Scan for the cell matching the given text and deliver its [X, Y] coordinate at center. 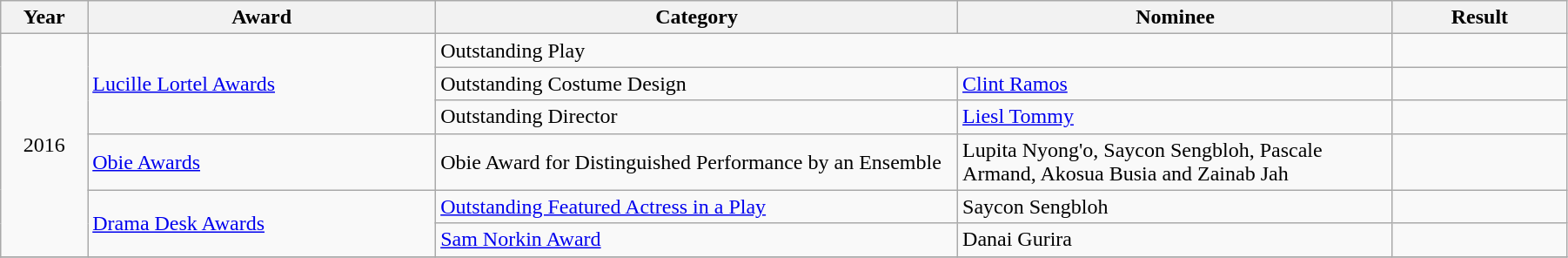
Outstanding Featured Actress in a Play [697, 207]
Outstanding Play [915, 51]
Clint Ramos [1176, 84]
Category [697, 17]
Sam Norkin Award [697, 240]
Lucille Lortel Awards [262, 84]
Nominee [1176, 17]
Danai Gurira [1176, 240]
Result [1479, 17]
Award [262, 17]
Liesl Tommy [1176, 117]
Obie Awards [262, 162]
Outstanding Costume Design [697, 84]
Year [44, 17]
Lupita Nyong'o, Saycon Sengbloh, Pascale Armand, Akosua Busia and Zainab Jah [1176, 162]
Drama Desk Awards [262, 223]
Outstanding Director [697, 117]
2016 [44, 145]
Saycon Sengbloh [1176, 207]
Obie Award for Distinguished Performance by an Ensemble [697, 162]
